Return (x, y) of the center of cell containing provided text 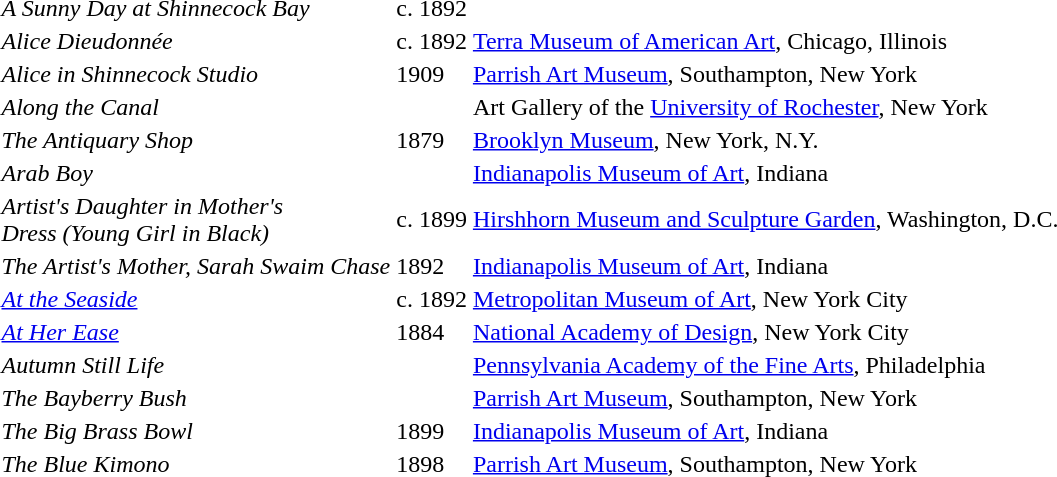
Artist's Daughter in Mother's Dress (Young Girl in Black) (196, 220)
The Artist's Mother, Sarah Swaim Chase (196, 266)
Alice in Shinnecock Studio (196, 74)
At the Seaside (196, 299)
The Antiquary Shop (196, 140)
The Big Brass Bowl (196, 431)
1909 (432, 74)
1899 (432, 431)
Alice Dieudonnée (196, 41)
1892 (432, 266)
The Bayberry Bush (196, 398)
Along the Canal (196, 107)
1879 (432, 140)
Arab Boy (196, 173)
Autumn Still Life (196, 365)
1884 (432, 332)
c. 1899 (432, 220)
At Her Ease (196, 332)
